Search for the cell housing the specified text and yield its [x, y] center coordinate. 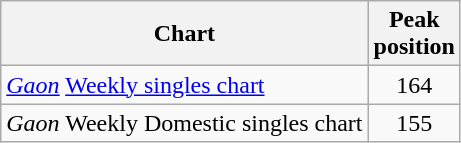
Gaon Weekly Domestic singles chart [184, 123]
155 [414, 123]
Gaon Weekly singles chart [184, 85]
164 [414, 85]
Chart [184, 34]
Peakposition [414, 34]
